Detect which cell encompasses the target text, then output its [x, y] center coordinate. 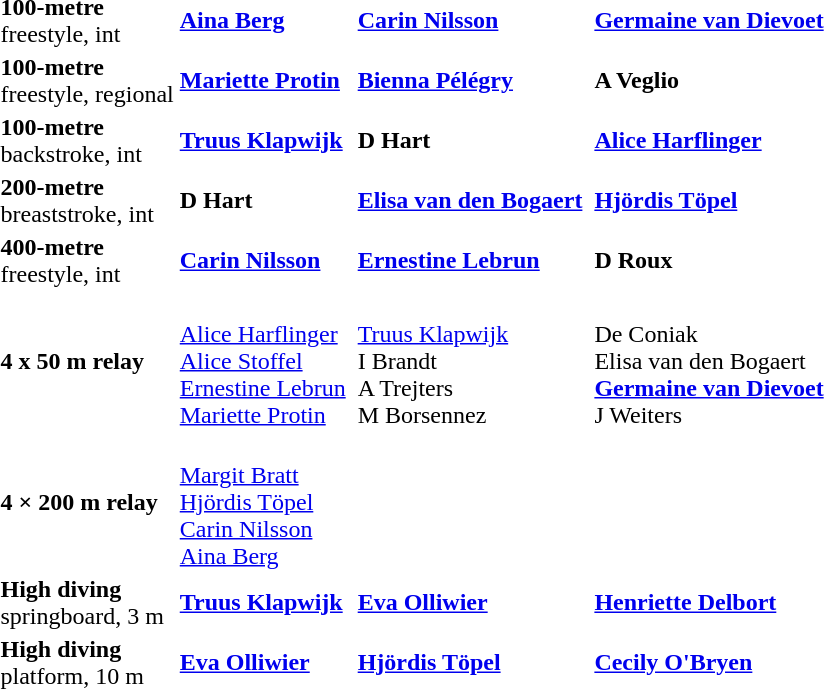
Bienna Pélégry [470, 80]
Mariette Protin [262, 80]
Elisa van den Bogaert [470, 200]
Carin Nilsson [262, 260]
Margit BrattHjördis TöpelCarin NilssonAina Berg [262, 502]
Eva Olliwier [470, 602]
Truus Klapwijk I Brandt A Trejters M Borsennez [470, 361]
Alice HarflingerAlice StoffelErnestine LebrunMariette Protin [262, 361]
Ernestine Lebrun [470, 260]
